Extract the (X, Y) coordinate from the center of the cell holding the provided text.  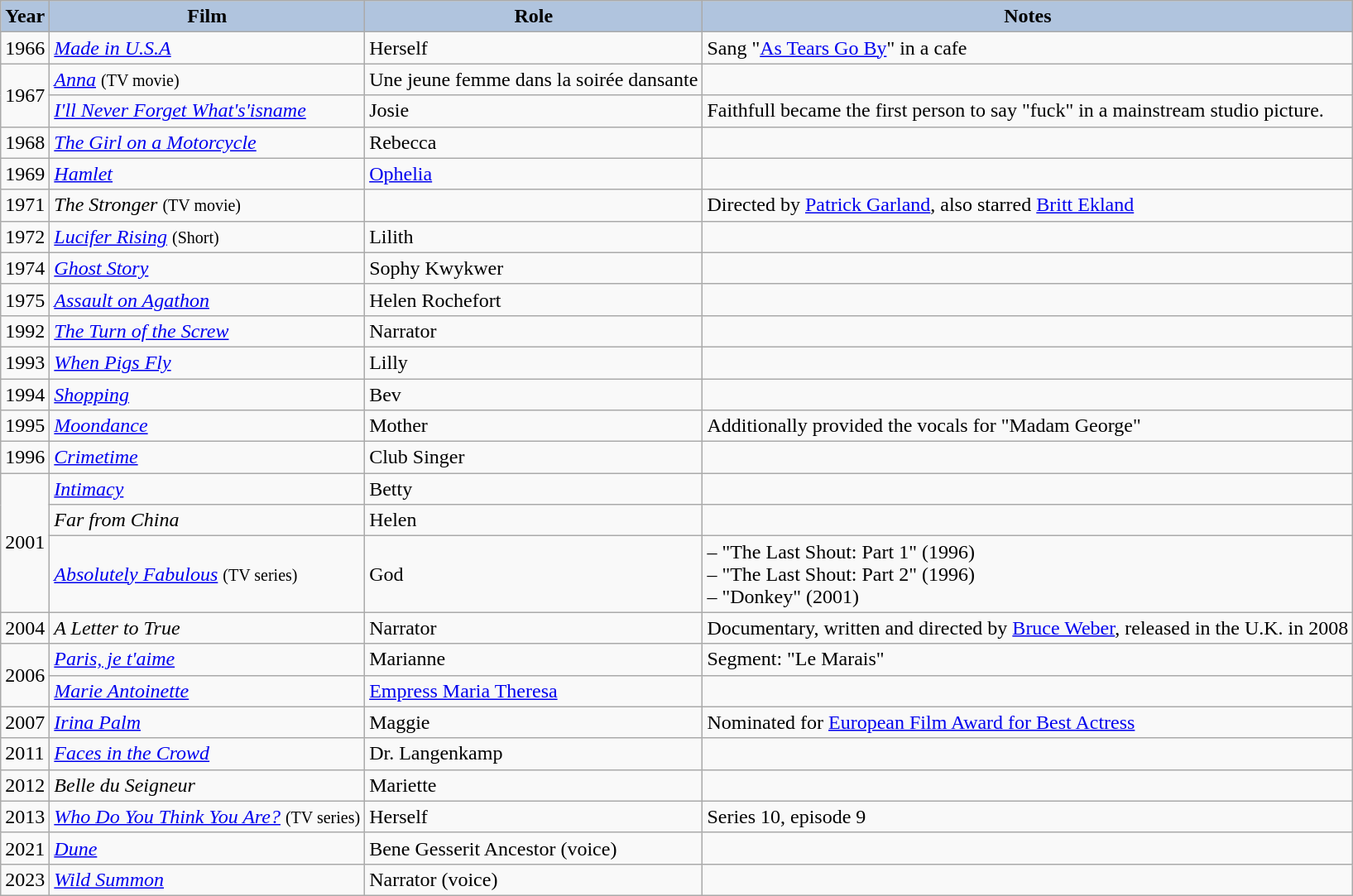
Wild Summon (207, 879)
The Girl on a Motorcycle (207, 142)
Dune (207, 848)
Bev (534, 395)
1995 (25, 426)
1967 (25, 95)
1993 (25, 362)
Sang "As Tears Go By" in a cafe (1028, 48)
I'll Never Forget What's'isname (207, 111)
1994 (25, 395)
Club Singer (534, 458)
1968 (25, 142)
Irina Palm (207, 722)
Josie (534, 111)
1974 (25, 268)
Mother (534, 426)
Far from China (207, 520)
A Letter to True (207, 628)
Une jeune femme dans la soirée dansante (534, 79)
Segment: "Le Marais" (1028, 659)
When Pigs Fly (207, 362)
Faithfull became the first person to say "fuck" in a mainstream studio picture. (1028, 111)
2013 (25, 817)
Empress Maria Theresa (534, 691)
Additionally provided the vocals for "Madam George" (1028, 426)
Narrator (voice) (534, 879)
Belle du Seigneur (207, 785)
1975 (25, 299)
– "The Last Shout: Part 1" (1996) – "The Last Shout: Part 2" (1996) – "Donkey" (2001) (1028, 574)
Bene Gesserit Ancestor (voice) (534, 848)
Paris, je t'aime (207, 659)
Assault on Agathon (207, 299)
Nominated for European Film Award for Best Actress (1028, 722)
Betty (534, 489)
Helen (534, 520)
2021 (25, 848)
Mariette (534, 785)
Year (25, 17)
The Turn of the Screw (207, 331)
God (534, 574)
Lucifer Rising (Short) (207, 237)
Film (207, 17)
Helen Rochefort (534, 299)
Who Do You Think You Are? (TV series) (207, 817)
1969 (25, 174)
Lilith (534, 237)
Marianne (534, 659)
Maggie (534, 722)
Faces in the Crowd (207, 754)
2011 (25, 754)
2012 (25, 785)
1972 (25, 237)
2007 (25, 722)
Lilly (534, 362)
Ghost Story (207, 268)
2004 (25, 628)
Anna (TV movie) (207, 79)
1966 (25, 48)
Absolutely Fabulous (TV series) (207, 574)
Sophy Kwykwer (534, 268)
Dr. Langenkamp (534, 754)
Notes (1028, 17)
Marie Antoinette (207, 691)
2006 (25, 675)
Rebecca (534, 142)
1971 (25, 205)
Made in U.S.A (207, 48)
Series 10, episode 9 (1028, 817)
Documentary, written and directed by Bruce Weber, released in the U.K. in 2008 (1028, 628)
1996 (25, 458)
Directed by Patrick Garland, also starred Britt Ekland (1028, 205)
1992 (25, 331)
Role (534, 17)
Moondance (207, 426)
2023 (25, 879)
Hamlet (207, 174)
Shopping (207, 395)
Ophelia (534, 174)
Crimetime (207, 458)
Intimacy (207, 489)
2001 (25, 543)
The Stronger (TV movie) (207, 205)
